Find where the given text appears and provide that cell's center as (X, Y) coordinate. 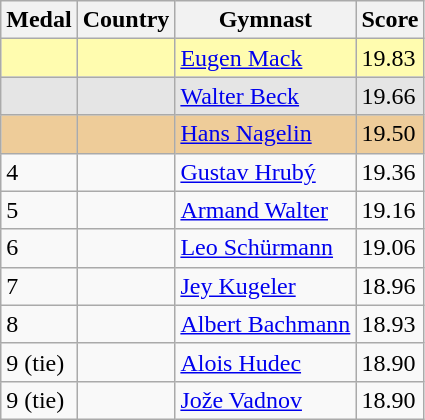
Armand Walter (266, 210)
Jože Vadnov (266, 400)
8 (39, 324)
6 (39, 248)
19.83 (390, 58)
18.96 (390, 286)
Jey Kugeler (266, 286)
7 (39, 286)
19.16 (390, 210)
19.50 (390, 134)
Medal (39, 20)
Eugen Mack (266, 58)
Albert Bachmann (266, 324)
Score (390, 20)
19.66 (390, 96)
Leo Schürmann (266, 248)
18.93 (390, 324)
Hans Nagelin (266, 134)
Walter Beck (266, 96)
19.06 (390, 248)
4 (39, 172)
Country (126, 20)
Alois Hudec (266, 362)
19.36 (390, 172)
Gustav Hrubý (266, 172)
Gymnast (266, 20)
5 (39, 210)
